Extract the [x, y] coordinate from the center of the cell holding the provided text.  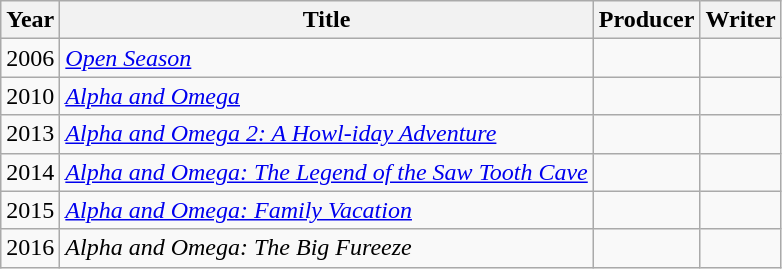
2013 [30, 134]
Alpha and Omega: Family Vacation [326, 210]
2016 [30, 248]
2014 [30, 172]
Title [326, 20]
2010 [30, 96]
2015 [30, 210]
Producer [646, 20]
Alpha and Omega [326, 96]
Alpha and Omega: The Big Fureeze [326, 248]
Writer [740, 20]
Alpha and Omega 2: A Howl-iday Adventure [326, 134]
Alpha and Omega: The Legend of the Saw Tooth Cave [326, 172]
Year [30, 20]
2006 [30, 58]
Open Season [326, 58]
